Identify which cell holds the provided text, then report its (X, Y) central coordinate. 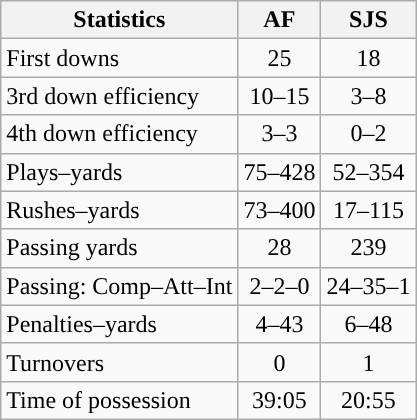
73–400 (280, 210)
52–354 (368, 172)
3–3 (280, 134)
First downs (120, 58)
Turnovers (120, 362)
2–2–0 (280, 286)
25 (280, 58)
0–2 (368, 134)
Statistics (120, 20)
6–48 (368, 324)
Penalties–yards (120, 324)
4th down efficiency (120, 134)
4–43 (280, 324)
3rd down efficiency (120, 96)
239 (368, 248)
AF (280, 20)
17–115 (368, 210)
28 (280, 248)
SJS (368, 20)
20:55 (368, 400)
1 (368, 362)
39:05 (280, 400)
Passing: Comp–Att–Int (120, 286)
Plays–yards (120, 172)
24–35–1 (368, 286)
18 (368, 58)
Passing yards (120, 248)
10–15 (280, 96)
Rushes–yards (120, 210)
75–428 (280, 172)
0 (280, 362)
Time of possession (120, 400)
3–8 (368, 96)
